For the text-containing cell, return its midpoint in (X, Y) coordinate format. 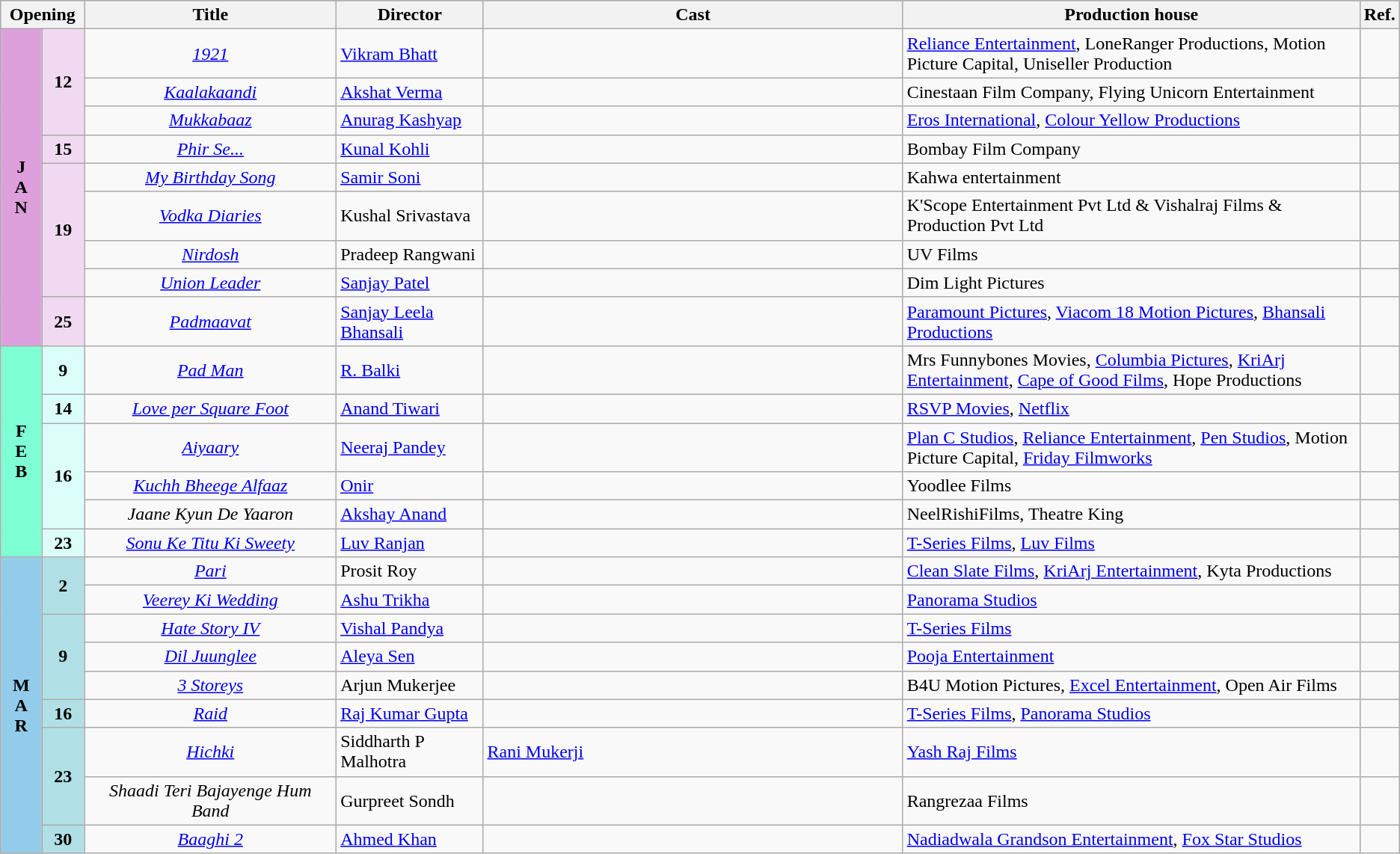
Shaadi Teri Bajayenge Hum Band (211, 800)
T-Series Films (1131, 628)
MAR (21, 706)
Title (211, 15)
Opening (43, 15)
Hate Story IV (211, 628)
Kahwa entertainment (1131, 177)
Eros International, Colour Yellow Productions (1131, 120)
15 (63, 149)
Kushal Srivastava (410, 215)
Paramount Pictures, Viacom 18 Motion Pictures, Bhansali Productions (1131, 322)
Dim Light Pictures (1131, 283)
Anand Tiwari (410, 408)
JAN (21, 188)
B4U Motion Pictures, Excel Entertainment, Open Air Films (1131, 685)
Pooja Entertainment (1131, 657)
25 (63, 322)
My Birthday Song (211, 177)
T-Series Films, Luv Films (1131, 543)
K'Scope Entertainment Pvt Ltd & Vishalraj Films & Production Pvt Ltd (1131, 215)
Akshat Verma (410, 92)
Sonu Ke Titu Ki Sweety (211, 543)
Anurag Kashyap (410, 120)
Clean Slate Films, KriArj Entertainment, Kyta Productions (1131, 571)
Vodka Diaries (211, 215)
Rangrezaa Films (1131, 800)
Sanjay Leela Bhansali (410, 322)
NeelRishiFilms, Theatre King (1131, 514)
RSVP Movies, Netflix (1131, 408)
Jaane Kyun De Yaaron (211, 514)
Neeraj Pandey (410, 447)
Reliance Entertainment, LoneRanger Productions, Motion Picture Capital, Uniseller Production (1131, 54)
Luv Ranjan (410, 543)
Ref. (1379, 15)
Mukkabaaz (211, 120)
Raj Kumar Gupta (410, 713)
Kuchh Bheege Alfaaz (211, 486)
Aleya Sen (410, 657)
2 (63, 586)
Raid (211, 713)
Mrs Funnybones Movies, Columbia Pictures, KriArj Entertainment, Cape of Good Films, Hope Productions (1131, 369)
Bombay Film Company (1131, 149)
Director (410, 15)
Love per Square Foot (211, 408)
Vishal Pandya (410, 628)
Plan C Studios, Reliance Entertainment, Pen Studios, Motion Picture Capital, Friday Filmworks (1131, 447)
Aiyaary (211, 447)
Ahmed Khan (410, 839)
Padmaavat (211, 322)
Arjun Mukerjee (410, 685)
Pad Man (211, 369)
Yoodlee Films (1131, 486)
Nirdosh (211, 254)
14 (63, 408)
3 Storeys (211, 685)
T-Series Films, Panorama Studios (1131, 713)
Rani Mukerji (693, 752)
Kaalakaandi (211, 92)
Onir (410, 486)
Siddharth P Malhotra (410, 752)
Akshay Anand (410, 514)
Phir Se... (211, 149)
Baaghi 2 (211, 839)
Prosit Roy (410, 571)
Pari (211, 571)
Kunal Kohli (410, 149)
Dil Juunglee (211, 657)
Panorama Studios (1131, 600)
Union Leader (211, 283)
Veerey Ki Wedding (211, 600)
Ashu Trikha (410, 600)
Hichki (211, 752)
R. Balki (410, 369)
Nadiadwala Grandson Entertainment, Fox Star Studios (1131, 839)
FEB (21, 451)
Pradeep Rangwani (410, 254)
19 (63, 230)
Sanjay Patel (410, 283)
1921 (211, 54)
Production house (1131, 15)
UV Films (1131, 254)
12 (63, 82)
Vikram Bhatt (410, 54)
Samir Soni (410, 177)
Gurpreet Sondh (410, 800)
Cinestaan Film Company, Flying Unicorn Entertainment (1131, 92)
Cast (693, 15)
Yash Raj Films (1131, 752)
30 (63, 839)
